For the text-containing cell, return its midpoint in (X, Y) coordinate format. 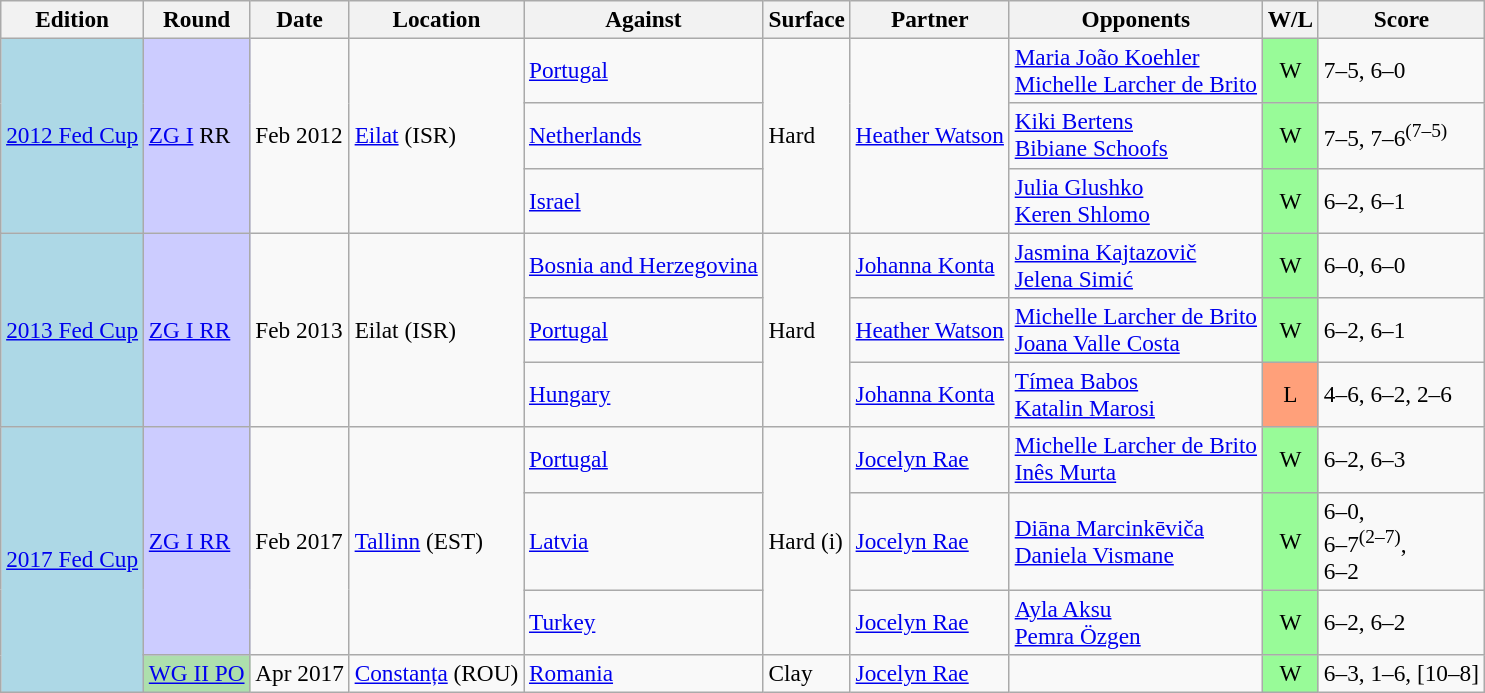
Partner (930, 19)
Hungary (644, 394)
Feb 2012 (300, 135)
Edition (72, 19)
Netherlands (644, 136)
Hard (i) (806, 541)
Constanța (ROU) (436, 673)
Against (644, 19)
WG II PO (196, 673)
Date (300, 19)
Tímea Babos Katalin Marosi (1136, 394)
W/L (1290, 19)
Score (1401, 19)
Maria João Koehler Michelle Larcher de Brito (1136, 70)
Israel (644, 200)
Latvia (644, 541)
2012 Fed Cup (72, 135)
Turkey (644, 622)
2013 Fed Cup (72, 329)
Tallinn (EST) (436, 541)
7–5, 7–6(7–5) (1401, 136)
Michelle Larcher de Brito Inês Murta (1136, 460)
6–2, 6–2 (1401, 622)
Bosnia and Herzegovina (644, 264)
Clay (806, 673)
6–0, 6–0 (1401, 264)
Julia Glushko Keren Shlomo (1136, 200)
Feb 2017 (300, 541)
2017 Fed Cup (72, 560)
7–5, 6–0 (1401, 70)
Diāna Marcinkēviča Daniela Vismane (1136, 541)
Jasmina Kajtazovič Jelena Simić (1136, 264)
4–6, 6–2, 2–6 (1401, 394)
Surface (806, 19)
Round (196, 19)
Romania (644, 673)
6–0, 6–7(2–7), 6–2 (1401, 541)
Feb 2013 (300, 329)
Ayla Aksu Pemra Özgen (1136, 622)
6–2, 6–3 (1401, 460)
6–3, 1–6, [10–8] (1401, 673)
Opponents (1136, 19)
Michelle Larcher de Brito Joana Valle Costa (1136, 330)
Location (436, 19)
Kiki Bertens Bibiane Schoofs (1136, 136)
L (1290, 394)
Apr 2017 (300, 673)
